Locate the cell with the specified text and output its [X, Y] center coordinate. 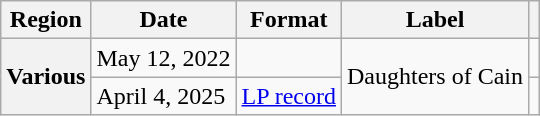
Various [46, 77]
April 4, 2025 [164, 96]
May 12, 2022 [164, 58]
Region [46, 20]
LP record [288, 96]
Label [434, 20]
Daughters of Cain [434, 77]
Format [288, 20]
Date [164, 20]
